Pinpoint the cell where the given text exists, returning its [X, Y] midpoint coordinate. 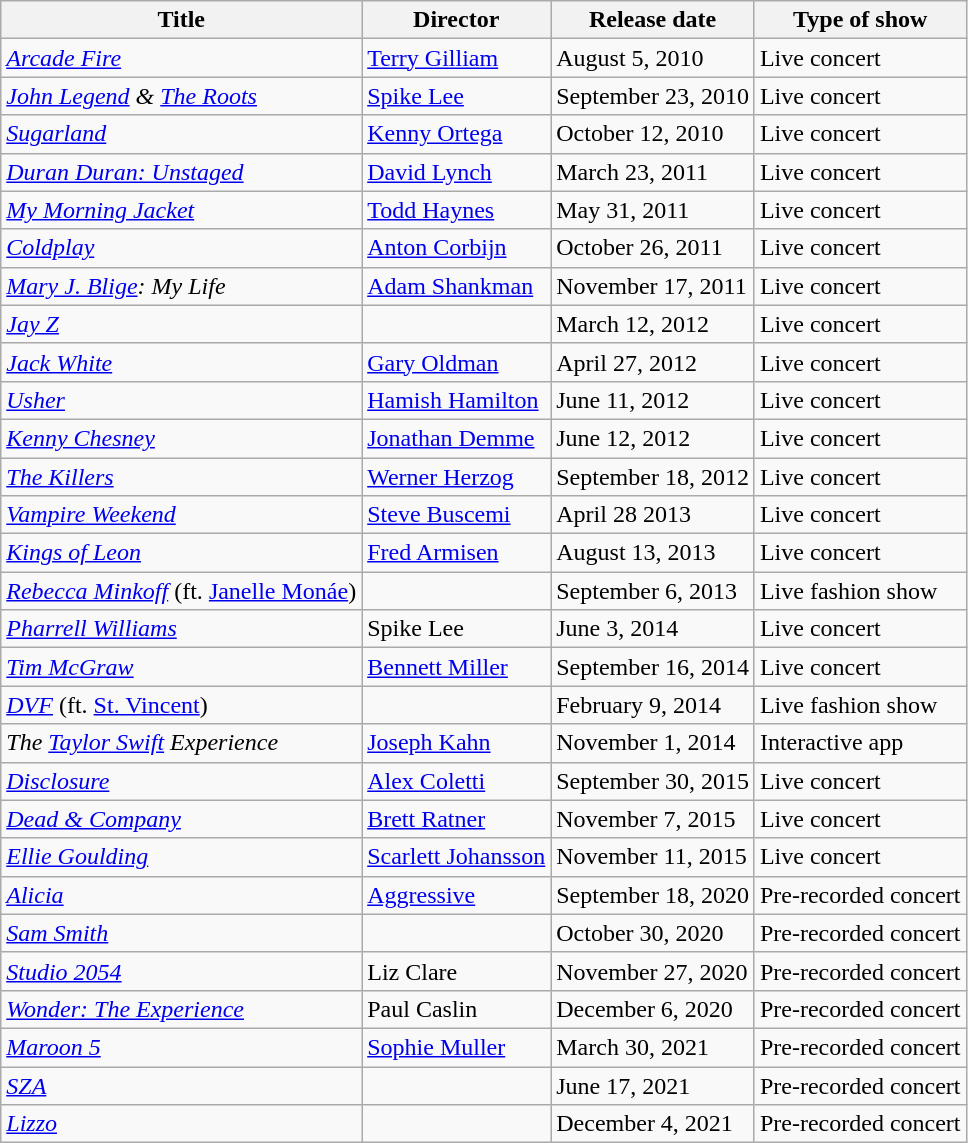
Dead & Company [182, 819]
December 6, 2020 [653, 1009]
SZA [182, 1085]
Alicia [182, 895]
November 27, 2020 [653, 971]
September 16, 2014 [653, 667]
March 30, 2021 [653, 1047]
Gary Oldman [456, 362]
August 13, 2013 [653, 553]
Usher [182, 400]
Anton Corbijn [456, 248]
May 31, 2011 [653, 210]
June 17, 2021 [653, 1085]
Wonder: The Experience [182, 1009]
Kings of Leon [182, 553]
DVF (ft. St. Vincent) [182, 705]
Arcade Fire [182, 58]
Studio 2054 [182, 971]
Mary J. Blige: My Life [182, 286]
November 11, 2015 [653, 857]
April 27, 2012 [653, 362]
June 12, 2012 [653, 438]
Hamish Hamilton [456, 400]
November 7, 2015 [653, 819]
The Taylor Swift Experience [182, 743]
October 12, 2010 [653, 134]
December 4, 2021 [653, 1124]
June 11, 2012 [653, 400]
Aggressive [456, 895]
Bennett Miller [456, 667]
November 17, 2011 [653, 286]
September 23, 2010 [653, 96]
April 28 2013 [653, 515]
Adam Shankman [456, 286]
Liz Clare [456, 971]
Disclosure [182, 781]
October 30, 2020 [653, 933]
October 26, 2011 [653, 248]
Werner Herzog [456, 477]
August 5, 2010 [653, 58]
March 23, 2011 [653, 172]
June 3, 2014 [653, 629]
Jonathan Demme [456, 438]
Lizzo [182, 1124]
Type of show [860, 20]
Title [182, 20]
David Lynch [456, 172]
Vampire Weekend [182, 515]
September 6, 2013 [653, 591]
Todd Haynes [456, 210]
Coldplay [182, 248]
Director [456, 20]
Brett Ratner [456, 819]
Kenny Ortega [456, 134]
Duran Duran: Unstaged [182, 172]
Scarlett Johansson [456, 857]
Maroon 5 [182, 1047]
John Legend & The Roots [182, 96]
Release date [653, 20]
Tim McGraw [182, 667]
Steve Buscemi [456, 515]
Kenny Chesney [182, 438]
Jack White [182, 362]
Ellie Goulding [182, 857]
Sophie Muller [456, 1047]
The Killers [182, 477]
Jay Z [182, 324]
February 9, 2014 [653, 705]
Joseph Kahn [456, 743]
September 18, 2020 [653, 895]
Fred Armisen [456, 553]
September 18, 2012 [653, 477]
Terry Gilliam [456, 58]
March 12, 2012 [653, 324]
September 30, 2015 [653, 781]
Interactive app [860, 743]
Alex Coletti [456, 781]
Sugarland [182, 134]
Paul Caslin [456, 1009]
Sam Smith [182, 933]
Pharrell Williams [182, 629]
Rebecca Minkoff (ft. Janelle Monáe) [182, 591]
My Morning Jacket [182, 210]
November 1, 2014 [653, 743]
